Detect which cell encompasses the target text, then output its (x, y) center coordinate. 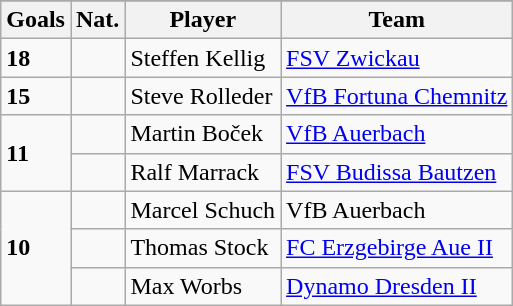
Steve Rolleder (203, 96)
15 (36, 96)
18 (36, 58)
FSV Zwickau (397, 58)
FC Erzgebirge Aue II (397, 248)
Team (397, 20)
Nat. (97, 20)
Thomas Stock (203, 248)
Goals (36, 20)
FSV Budissa Bautzen (397, 172)
Dynamo Dresden II (397, 286)
Player (203, 20)
Ralf Marrack (203, 172)
Marcel Schuch (203, 210)
10 (36, 248)
Martin Boček (203, 134)
11 (36, 153)
Max Worbs (203, 286)
VfB Fortuna Chemnitz (397, 96)
Steffen Kellig (203, 58)
